Detect which cell encompasses the target text, then output its (X, Y) center coordinate. 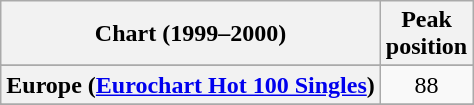
Peakposition (426, 34)
Chart (1999–2000) (191, 34)
Europe (Eurochart Hot 100 Singles) (191, 85)
88 (426, 85)
